Provide the [x, y] coordinate of the cell's center where the given text is located.  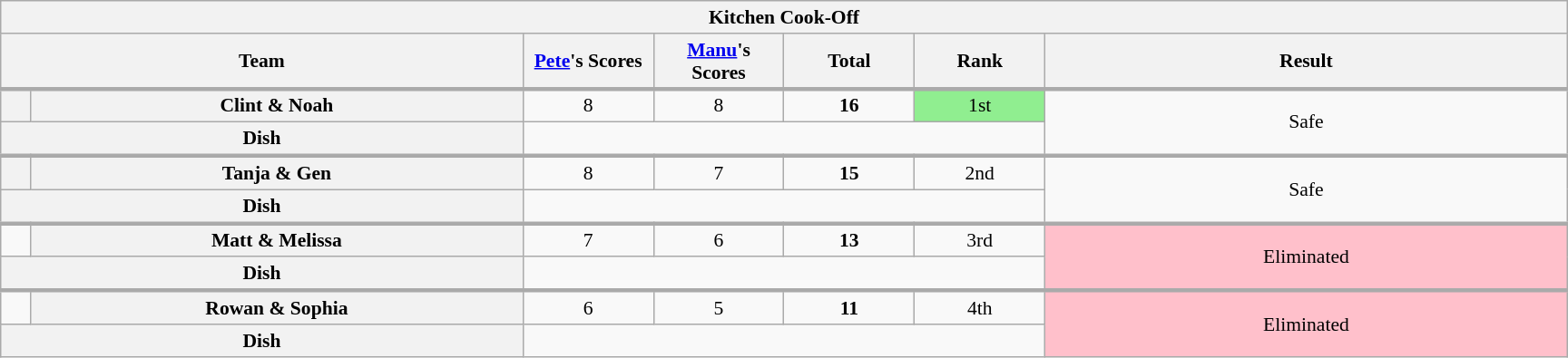
5 [719, 308]
Manu's Scores [719, 62]
3rd [980, 239]
Total [849, 62]
Result [1307, 62]
4th [980, 308]
Rowan & Sophia [278, 308]
Pete's Scores [588, 62]
Matt & Melissa [278, 239]
Tanja & Gen [278, 172]
Team [261, 62]
1st [980, 105]
13 [849, 239]
Kitchen Cook-Off [784, 17]
Rank [980, 62]
15 [849, 172]
Clint & Noah [278, 105]
2nd [980, 172]
16 [849, 105]
11 [849, 308]
